Return the [X, Y] coordinate for the center point of the cell that contains the specified text.  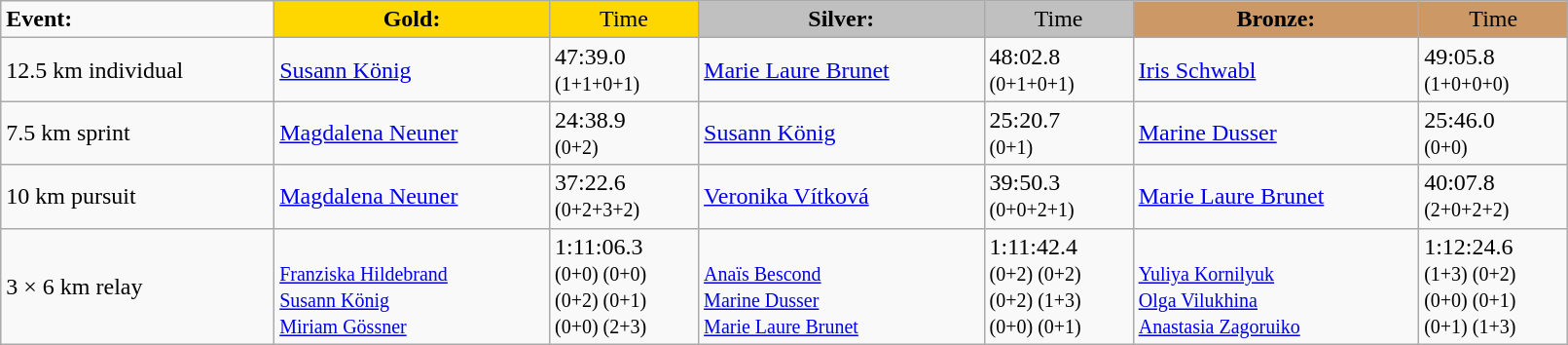
Yuliya KornilyukOlga VilukhinaAnastasia Zagoruiko [1275, 287]
Bronze: [1275, 19]
25:46.0(0+0) [1493, 133]
Veronika Vítková [841, 197]
1:12:24.6(1+3) (0+2)(0+0) (0+1)(0+1) (1+3) [1493, 287]
47:39.0 (1+1+0+1) [623, 70]
Marine Dusser [1275, 133]
25:20.7(0+1) [1059, 133]
Franziska HildebrandSusann KönigMiriam Gössner [413, 287]
10 km pursuit [138, 197]
7.5 km sprint [138, 133]
39:50.3(0+0+2+1) [1059, 197]
40:07.8(2+0+2+2) [1493, 197]
Iris Schwabl [1275, 70]
Silver: [841, 19]
1:11:42.4(0+2) (0+2)(0+2) (1+3)(0+0) (0+1) [1059, 287]
Event: [138, 19]
12.5 km individual [138, 70]
24:38.9(0+2) [623, 133]
Gold: [413, 19]
48:02.8(0+1+0+1) [1059, 70]
1:11:06.3(0+0) (0+0)(0+2) (0+1)(0+0) (2+3) [623, 287]
37:22.6(0+2+3+2) [623, 197]
49:05.8(1+0+0+0) [1493, 70]
3 × 6 km relay [138, 287]
Anaïs BescondMarine DusserMarie Laure Brunet [841, 287]
